Return (x, y) of the center of cell containing provided text 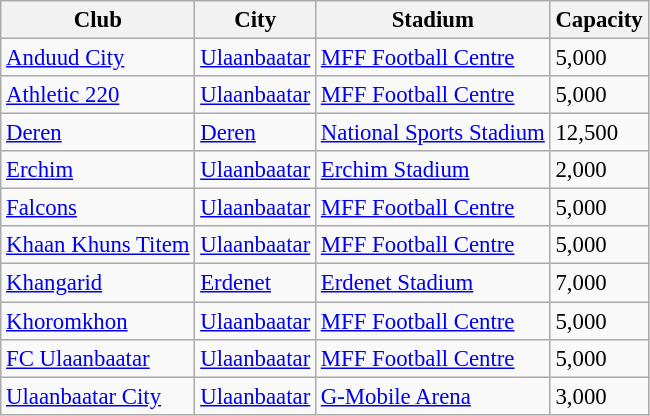
Khaan Khuns Titem (98, 245)
7,000 (599, 283)
Khoromkhon (98, 321)
Khangarid (98, 283)
Erdenet Stadium (434, 283)
Capacity (599, 20)
2,000 (599, 170)
Club (98, 20)
3,000 (599, 396)
FC Ulaanbaatar (98, 358)
12,500 (599, 133)
G-Mobile Arena (434, 396)
Erchim Stadium (434, 170)
Anduud City (98, 58)
Ulaanbaatar City (98, 396)
Erdenet (256, 283)
City (256, 20)
Falcons (98, 208)
Stadium (434, 20)
Athletic 220 (98, 95)
National Sports Stadium (434, 133)
Erchim (98, 170)
